Return the (X, Y) coordinate for the center point of the cell that contains the specified text.  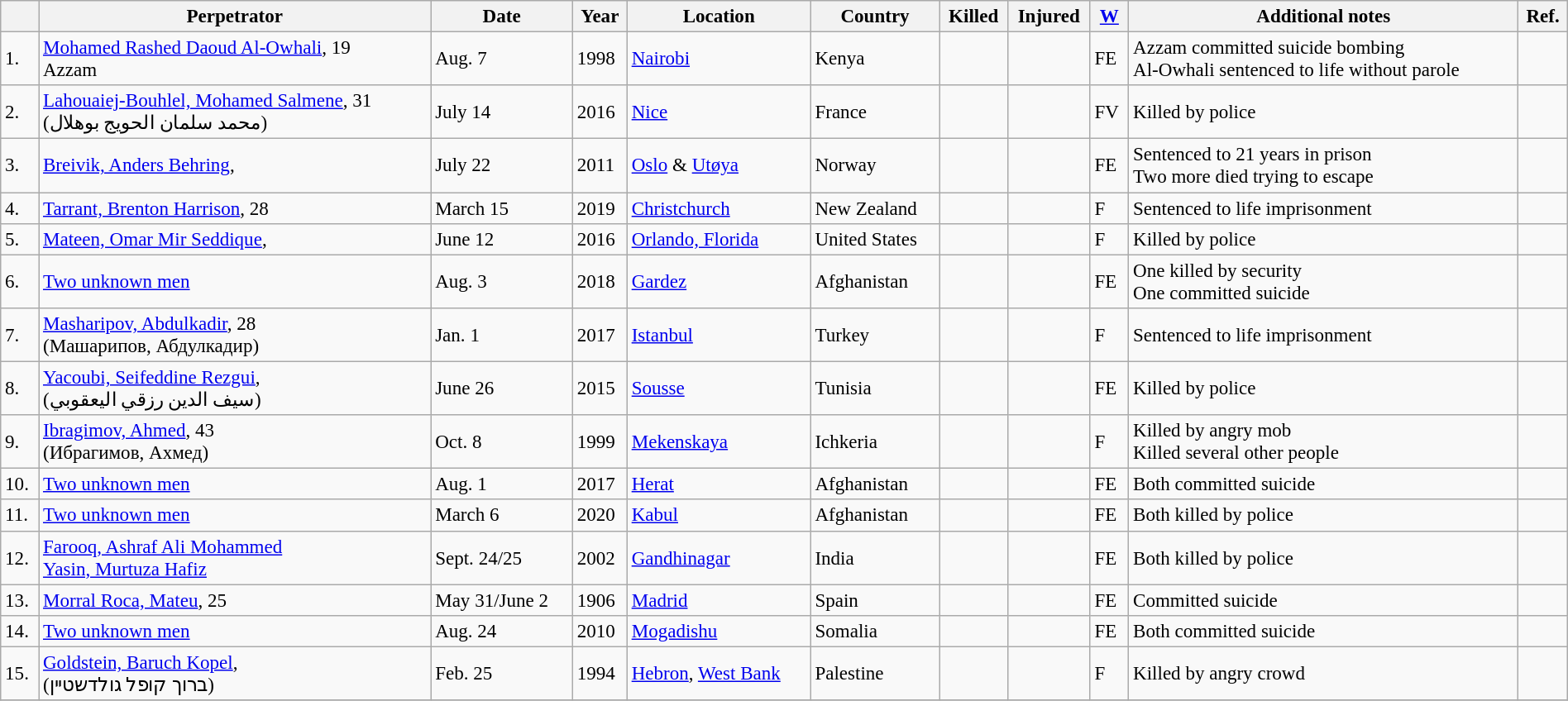
Lahouaiej-Bouhlel, Mohamed Salmene, 31 (محمد سلمان الحويج بوهلال) (235, 112)
2019 (600, 208)
15. (20, 673)
Gandhinagar (719, 557)
Ref. (1543, 17)
2. (20, 112)
Oslo & Utøya (719, 165)
Norway (875, 165)
Morral Roca, Mateu, 25 (235, 600)
Location (719, 17)
Aug. 24 (502, 632)
Aug. 7 (502, 60)
Turkey (875, 336)
Istanbul (719, 336)
July 22 (502, 165)
Yacoubi, Seifeddine Rezgui, (سيف الدين رزقي اليعقوبي) (235, 389)
3. (20, 165)
2020 (600, 516)
Orlando, Florida (719, 240)
June 12 (502, 240)
Tunisia (875, 389)
Herat (719, 484)
Year (600, 17)
W (1110, 17)
Nice (719, 112)
Date (502, 17)
Kenya (875, 60)
United States (875, 240)
Killed (973, 17)
Tarrant, Brenton Harrison, 28 (235, 208)
India (875, 557)
Killed by angry mob Killed several other people (1323, 441)
Sousse (719, 389)
Azzam committed suicide bombing Al-Owhali sentenced to life without parole (1323, 60)
12. (20, 557)
Hebron, West Bank (719, 673)
1906 (600, 600)
New Zealand (875, 208)
Aug. 1 (502, 484)
July 14 (502, 112)
4. (20, 208)
1994 (600, 673)
Nairobi (719, 60)
Palestine (875, 673)
March 6 (502, 516)
Somalia (875, 632)
Mogadishu (719, 632)
5. (20, 240)
Committed suicide (1323, 600)
6. (20, 281)
1999 (600, 441)
10. (20, 484)
2015 (600, 389)
Gardez (719, 281)
8. (20, 389)
2011 (600, 165)
1. (20, 60)
14. (20, 632)
June 26 (502, 389)
Ichkeria (875, 441)
Mateen, Omar Mir Seddique, (235, 240)
2010 (600, 632)
13. (20, 600)
7. (20, 336)
Farooq, Ashraf Ali MohammedYasin, Murtuza Hafiz (235, 557)
FV (1110, 112)
Breivik, Anders Behring, (235, 165)
Perpetrator (235, 17)
Aug. 3 (502, 281)
Jan. 1 (502, 336)
Kabul (719, 516)
One killed by securityOne committed suicide (1323, 281)
Mohamed Rashed Daoud Al-Owhali, 19 Azzam (235, 60)
Additional notes (1323, 17)
Killed by angry crowd (1323, 673)
France (875, 112)
1998 (600, 60)
Sept. 24/25 (502, 557)
May 31/June 2 (502, 600)
Christchurch (719, 208)
Goldstein, Baruch Kopel, (ברוך קופל גולדשטיין) (235, 673)
Country (875, 17)
2002 (600, 557)
Ibragimov, Ahmed, 43 (Ибрагимов, Ахмед) (235, 441)
Masharipov, Abdulkadir, 28 (Машарипов, Абдулкадир) (235, 336)
11. (20, 516)
Injured (1049, 17)
2018 (600, 281)
9. (20, 441)
Spain (875, 600)
March 15 (502, 208)
Feb. 25 (502, 673)
Mekenskaya (719, 441)
Sentenced to 21 years in prisonTwo more died trying to escape (1323, 165)
Oct. 8 (502, 441)
Madrid (719, 600)
